Determine the [X, Y] coordinate at the center of the cell enclosing the given text.  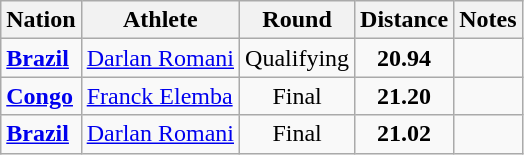
Notes [488, 20]
20.94 [404, 58]
Round [298, 20]
Congo [41, 96]
Distance [404, 20]
Franck Elemba [160, 96]
Qualifying [298, 58]
Nation [41, 20]
Athlete [160, 20]
21.20 [404, 96]
21.02 [404, 134]
